Scan for the cell matching the given text and deliver its (X, Y) coordinate at center. 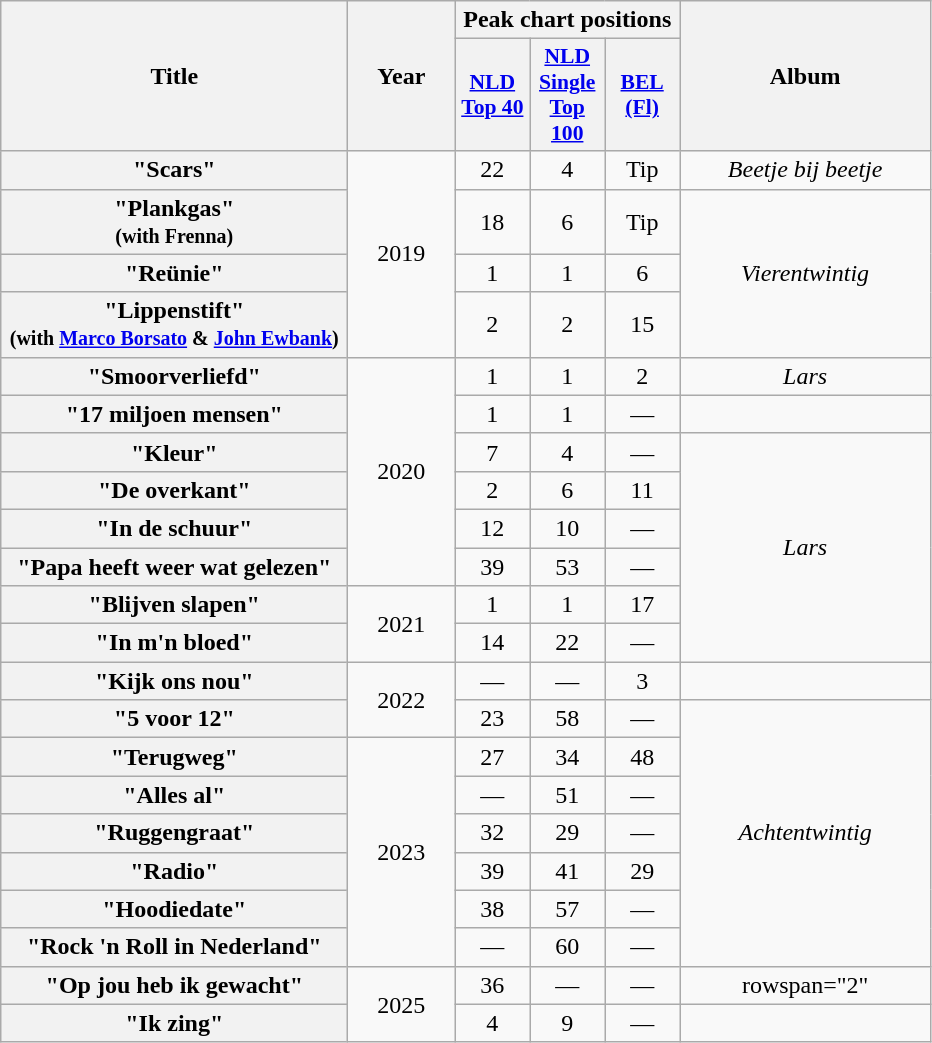
Peak chart positions (568, 20)
NLDSingleTop 100 (568, 95)
15 (642, 324)
Title (174, 76)
14 (492, 643)
Album (806, 76)
7 (492, 452)
"Smoorverliefd" (174, 376)
18 (492, 222)
"Ruggengraat" (174, 833)
41 (568, 871)
2019 (402, 254)
BEL(Fl) (642, 95)
17 (642, 605)
9 (568, 1023)
"Radio" (174, 871)
2022 (402, 700)
2021 (402, 624)
Achtentwintig (806, 833)
2023 (402, 852)
10 (568, 528)
NLDTop 40 (492, 95)
"In m'n bloed" (174, 643)
2025 (402, 1004)
"Lippenstift"(with Marco Borsato & John Ewbank) (174, 324)
"Kijk ons nou" (174, 681)
"Hoodiedate" (174, 909)
"Papa heeft weer wat gelezen" (174, 567)
"Kleur" (174, 452)
"Alles al" (174, 795)
38 (492, 909)
27 (492, 757)
"Rock 'n Roll in Nederland" (174, 947)
57 (568, 909)
"Plankgas" (with Frenna) (174, 222)
32 (492, 833)
"17 miljoen mensen" (174, 414)
36 (492, 985)
"De overkant" (174, 490)
11 (642, 490)
51 (568, 795)
rowspan="2" (806, 985)
"In de schuur" (174, 528)
58 (568, 719)
12 (492, 528)
2020 (402, 471)
53 (568, 567)
"5 voor 12" (174, 719)
Vierentwintig (806, 273)
Beetje bij beetje (806, 170)
34 (568, 757)
3 (642, 681)
"Op jou heb ik gewacht" (174, 985)
"Terugweg" (174, 757)
"Scars" (174, 170)
"Reünie" (174, 273)
Year (402, 76)
60 (568, 947)
23 (492, 719)
"Ik zing" (174, 1023)
48 (642, 757)
"Blijven slapen" (174, 605)
